From the cell containing the given text, extract its center point as (X, Y) coordinate. 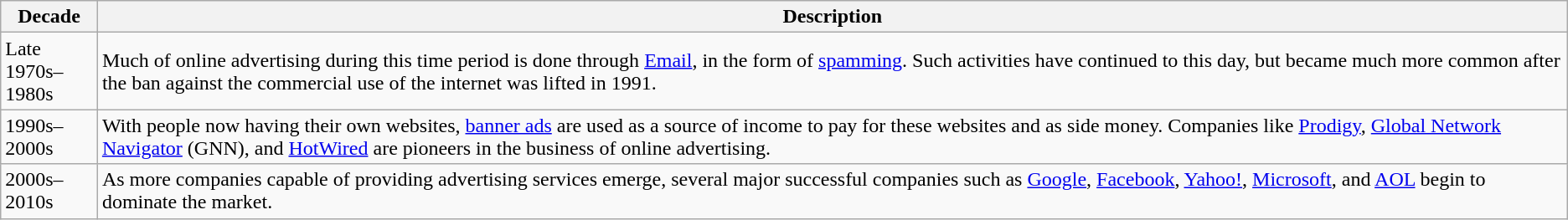
1990s–2000s (49, 137)
Decade (49, 17)
Late 1970s–1980s (49, 71)
Description (833, 17)
2000s–2010s (49, 191)
